Detect which cell encompasses the target text, then output its [x, y] center coordinate. 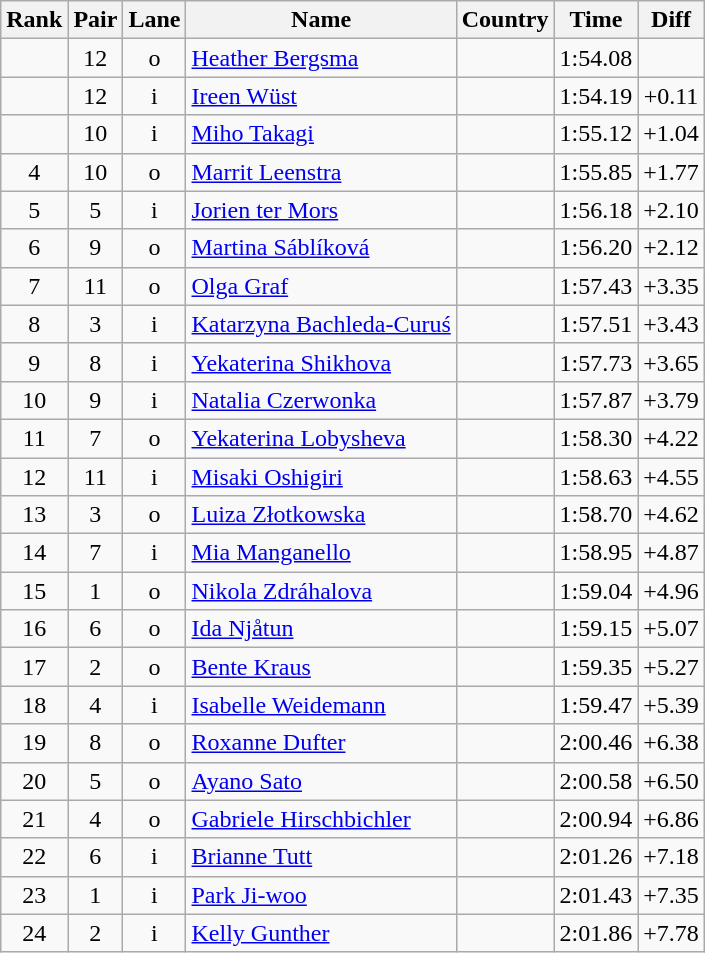
18 [34, 705]
Nikola Zdráhalova [321, 591]
14 [34, 553]
20 [34, 781]
Brianne Tutt [321, 857]
Olga Graf [321, 286]
Ireen Wüst [321, 96]
24 [34, 933]
+2.10 [672, 210]
Name [321, 20]
1:58.30 [596, 438]
Lane [154, 20]
Ida Njåtun [321, 629]
2:00.58 [596, 781]
15 [34, 591]
Gabriele Hirschbichler [321, 819]
1:56.18 [596, 210]
22 [34, 857]
21 [34, 819]
1:58.63 [596, 477]
1:54.19 [596, 96]
Misaki Oshigiri [321, 477]
17 [34, 667]
Diff [672, 20]
+6.50 [672, 781]
23 [34, 895]
+7.35 [672, 895]
Luiza Złotkowska [321, 515]
Yekaterina Shikhova [321, 362]
1:59.04 [596, 591]
Time [596, 20]
+3.43 [672, 324]
+3.65 [672, 362]
Ayano Sato [321, 781]
+5.07 [672, 629]
1:54.08 [596, 58]
+4.55 [672, 477]
Isabelle Weidemann [321, 705]
Jorien ter Mors [321, 210]
Marrit Leenstra [321, 172]
1:55.85 [596, 172]
1:57.51 [596, 324]
Country [505, 20]
Pair [96, 20]
Mia Manganello [321, 553]
+1.77 [672, 172]
16 [34, 629]
+6.86 [672, 819]
Yekaterina Lobysheva [321, 438]
1:56.20 [596, 248]
2:01.26 [596, 857]
Bente Kraus [321, 667]
2:00.94 [596, 819]
1:57.73 [596, 362]
+5.27 [672, 667]
Rank [34, 20]
+1.04 [672, 134]
1:59.47 [596, 705]
2:01.43 [596, 895]
1:58.70 [596, 515]
+4.22 [672, 438]
+4.62 [672, 515]
19 [34, 743]
+3.79 [672, 400]
Miho Takagi [321, 134]
Katarzyna Bachleda-Curuś [321, 324]
Natalia Czerwonka [321, 400]
Martina Sáblíková [321, 248]
+2.12 [672, 248]
+0.11 [672, 96]
1:57.43 [596, 286]
+6.38 [672, 743]
+5.39 [672, 705]
+4.87 [672, 553]
Heather Bergsma [321, 58]
Kelly Gunther [321, 933]
1:57.87 [596, 400]
Park Ji-woo [321, 895]
2:01.86 [596, 933]
1:55.12 [596, 134]
+7.18 [672, 857]
2:00.46 [596, 743]
1:58.95 [596, 553]
+7.78 [672, 933]
Roxanne Dufter [321, 743]
13 [34, 515]
1:59.35 [596, 667]
+4.96 [672, 591]
1:59.15 [596, 629]
+3.35 [672, 286]
